Extract the [X, Y] coordinate from the center of the cell holding the provided text.  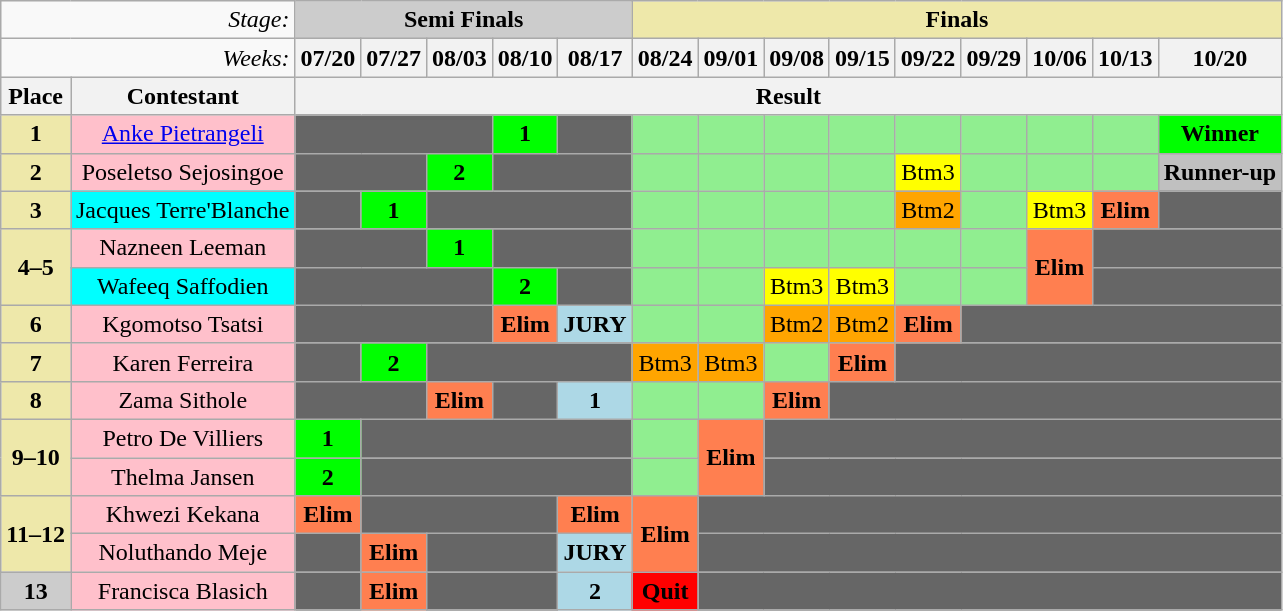
Thelma Jansen [182, 477]
13 [36, 591]
10/06 [1060, 58]
8 [36, 400]
Result [788, 96]
Semi Finals [464, 20]
Noluthando Meje [182, 553]
08/24 [665, 58]
08/10 [525, 58]
Place [36, 96]
Wafeeq Saffodien [182, 286]
07/20 [328, 58]
10/13 [1125, 58]
Jacques Terre'Blanche [182, 210]
Finals [956, 20]
Karen Ferreira [182, 362]
Runner-up [1220, 172]
Quit [665, 591]
08/03 [459, 58]
09/15 [862, 58]
09/22 [928, 58]
7 [36, 362]
6 [36, 324]
07/27 [394, 58]
Francisca Blasich [182, 591]
Weeks: [148, 58]
09/01 [731, 58]
09/08 [797, 58]
9–10 [36, 457]
4–5 [36, 267]
10/20 [1220, 58]
Khwezi Kekana [182, 515]
Nazneen Leeman [182, 248]
Stage: [148, 20]
Petro De Villiers [182, 438]
Winner [1220, 134]
Poseletso Sejosingoe [182, 172]
Kgomotso Tsatsi [182, 324]
08/17 [595, 58]
Contestant [182, 96]
3 [36, 210]
11–12 [36, 534]
Anke Pietrangeli [182, 134]
09/29 [994, 58]
Zama Sithole [182, 400]
